Identify which cell holds the provided text, then report its [X, Y] central coordinate. 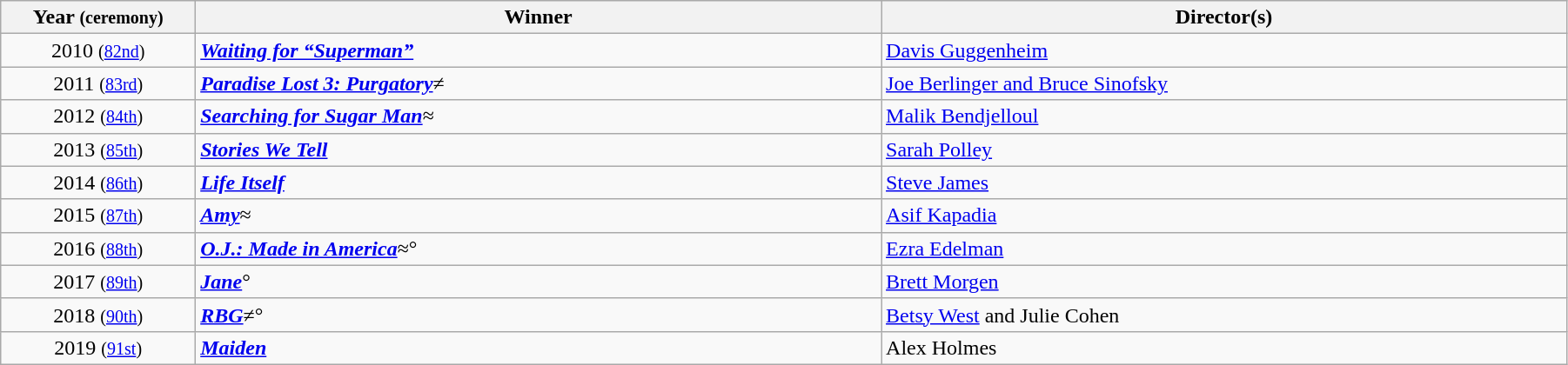
2019 (91st) [98, 348]
Ezra Edelman [1224, 249]
2017 (89th) [98, 282]
O.J.: Made in America≈° [539, 249]
Betsy West and Julie Cohen [1224, 315]
Searching for Sugar Man≈ [539, 116]
Waiting for “Superman” [539, 50]
Year (ceremony) [98, 17]
Winner [539, 17]
Life Itself [539, 182]
Alex Holmes [1224, 348]
2010 (82nd) [98, 50]
2013 (85th) [98, 149]
Joe Berlinger and Bruce Sinofsky [1224, 83]
2018 (90th) [98, 315]
Stories We Tell [539, 149]
Maiden [539, 348]
Asif Kapadia [1224, 216]
Paradise Lost 3: Purgatory≠ [539, 83]
Malik Bendjelloul [1224, 116]
2011 (83rd) [98, 83]
Davis Guggenheim [1224, 50]
2016 (88th) [98, 249]
RBG≠° [539, 315]
Amy≈ [539, 216]
Brett Morgen [1224, 282]
Steve James [1224, 182]
Sarah Polley [1224, 149]
Director(s) [1224, 17]
2012 (84th) [98, 116]
2014 (86th) [98, 182]
Jane° [539, 282]
2015 (87th) [98, 216]
